Provide the [X, Y] coordinate of the cell's center where the given text is located.  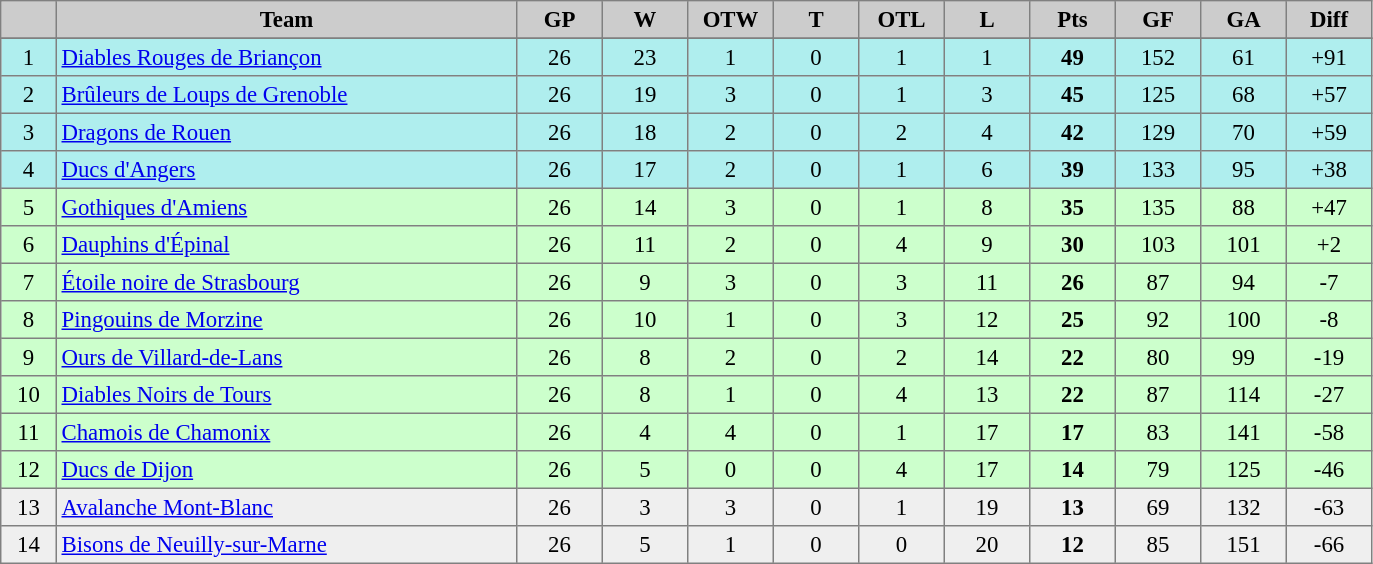
Team [286, 20]
Dragons de Rouen [286, 132]
61 [1244, 57]
101 [1244, 245]
-58 [1329, 432]
79 [1158, 470]
135 [1158, 207]
42 [1073, 132]
88 [1244, 207]
49 [1073, 57]
94 [1244, 282]
OTL [902, 20]
Avalanche Mont-Blanc [286, 507]
-8 [1329, 320]
Chamois de Chamonix [286, 432]
Ducs de Dijon [286, 470]
Étoile noire de Strasbourg [286, 282]
+59 [1329, 132]
129 [1158, 132]
W [645, 20]
+91 [1329, 57]
25 [1073, 320]
7 [29, 282]
85 [1158, 545]
151 [1244, 545]
133 [1158, 170]
Brûleurs de Loups de Grenoble [286, 95]
-66 [1329, 545]
Diables Noirs de Tours [286, 395]
69 [1158, 507]
39 [1073, 170]
Gothiques d'Amiens [286, 207]
-7 [1329, 282]
100 [1244, 320]
Dauphins d'Épinal [286, 245]
141 [1244, 432]
132 [1244, 507]
Pts [1073, 20]
-19 [1329, 357]
+38 [1329, 170]
Diables Rouges de Briançon [286, 57]
Ducs d'Angers [286, 170]
GP [560, 20]
68 [1244, 95]
+47 [1329, 207]
18 [645, 132]
+57 [1329, 95]
30 [1073, 245]
23 [645, 57]
114 [1244, 395]
Diff [1329, 20]
-46 [1329, 470]
OTW [731, 20]
35 [1073, 207]
Ours de Villard-de-Lans [286, 357]
83 [1158, 432]
T [816, 20]
92 [1158, 320]
GA [1244, 20]
L [987, 20]
GF [1158, 20]
+2 [1329, 245]
45 [1073, 95]
Bisons de Neuilly-sur-Marne [286, 545]
99 [1244, 357]
70 [1244, 132]
95 [1244, 170]
20 [987, 545]
103 [1158, 245]
152 [1158, 57]
-27 [1329, 395]
-63 [1329, 507]
80 [1158, 357]
Pingouins de Morzine [286, 320]
